Return the (X, Y) coordinate for the center point of the cell that contains the specified text.  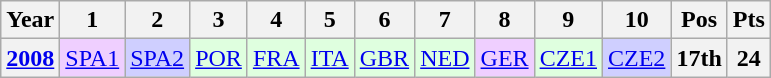
SPA1 (92, 58)
FRA (276, 58)
ITA (330, 58)
10 (637, 20)
6 (384, 20)
NED (445, 58)
Pts (748, 20)
4 (276, 20)
3 (219, 20)
GER (504, 58)
7 (445, 20)
Pos (699, 20)
SPA2 (158, 58)
2008 (30, 58)
24 (748, 58)
1 (92, 20)
GBR (384, 58)
CZE1 (568, 58)
Year (30, 20)
POR (219, 58)
CZE2 (637, 58)
2 (158, 20)
17th (699, 58)
9 (568, 20)
5 (330, 20)
8 (504, 20)
